Pinpoint the cell where the given text exists, returning its (x, y) midpoint coordinate. 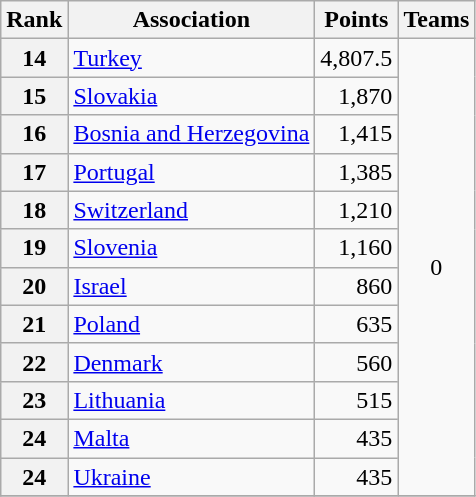
4,807.5 (356, 58)
23 (34, 400)
22 (34, 362)
Poland (192, 324)
Switzerland (192, 210)
15 (34, 96)
860 (356, 286)
21 (34, 324)
1,160 (356, 248)
Slovakia (192, 96)
Rank (34, 20)
Slovenia (192, 248)
1,870 (356, 96)
560 (356, 362)
515 (356, 400)
1,210 (356, 210)
1,415 (356, 134)
Lithuania (192, 400)
16 (34, 134)
0 (436, 268)
635 (356, 324)
Malta (192, 438)
20 (34, 286)
Bosnia and Herzegovina (192, 134)
Teams (436, 20)
Portugal (192, 172)
Points (356, 20)
Association (192, 20)
Israel (192, 286)
18 (34, 210)
14 (34, 58)
Denmark (192, 362)
17 (34, 172)
19 (34, 248)
Turkey (192, 58)
1,385 (356, 172)
Ukraine (192, 477)
